Determine the (X, Y) coordinate at the center of the cell enclosing the given text.  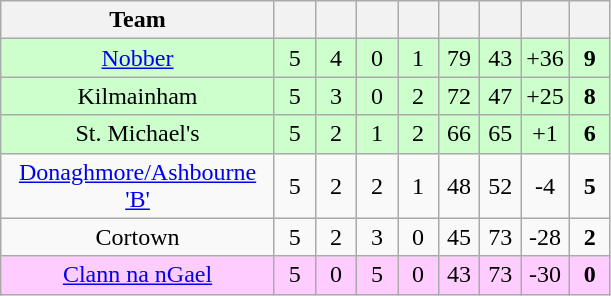
9 (590, 58)
48 (460, 186)
Donaghmore/Ashbourne 'B' (138, 186)
6 (590, 134)
66 (460, 134)
-30 (546, 275)
Clann na nGael (138, 275)
+36 (546, 58)
St. Michael's (138, 134)
65 (500, 134)
+25 (546, 96)
79 (460, 58)
45 (460, 237)
72 (460, 96)
52 (500, 186)
47 (500, 96)
Nobber (138, 58)
Kilmainham (138, 96)
4 (336, 58)
-28 (546, 237)
Cortown (138, 237)
-4 (546, 186)
+1 (546, 134)
8 (590, 96)
Team (138, 20)
